Detect which cell encompasses the target text, then output its [X, Y] center coordinate. 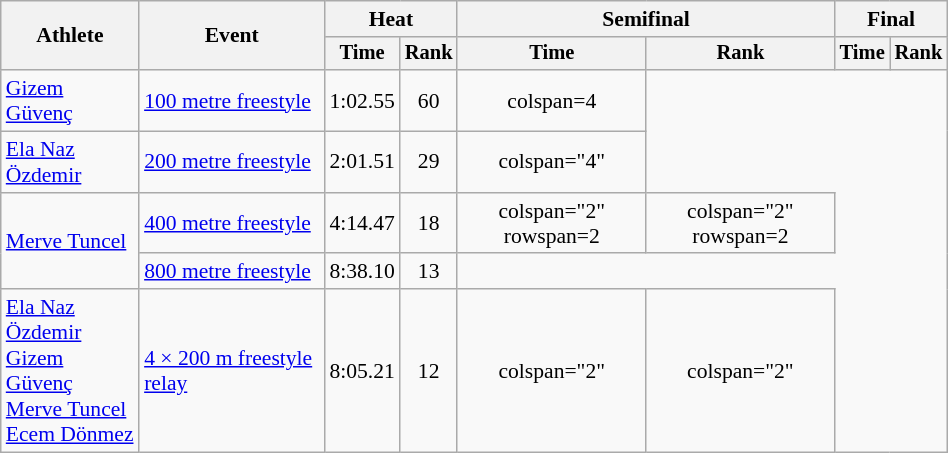
400 metre freestyle [232, 224]
Ela Naz ÖzdemirGizem Güvenç Merve TuncelEcem Dönmez [70, 370]
4:14.47 [362, 224]
1:02.55 [362, 100]
Ela Naz Özdemir [70, 162]
60 [429, 100]
Gizem Güvenç [70, 100]
12 [429, 370]
2:01.51 [362, 162]
200 metre freestyle [232, 162]
Heat [390, 19]
Final [892, 19]
8:05.21 [362, 370]
800 metre freestyle [232, 272]
Event [232, 36]
13 [429, 272]
18 [429, 224]
colspan="4" [552, 162]
Merve Tuncel [70, 242]
100 metre freestyle [232, 100]
29 [429, 162]
Athlete [70, 36]
Semifinal [646, 19]
4 × 200 m freestyle relay [232, 370]
8:38.10 [362, 272]
colspan=4 [552, 100]
